Output the [x, y] coordinate of the center of the cell containing the given text.  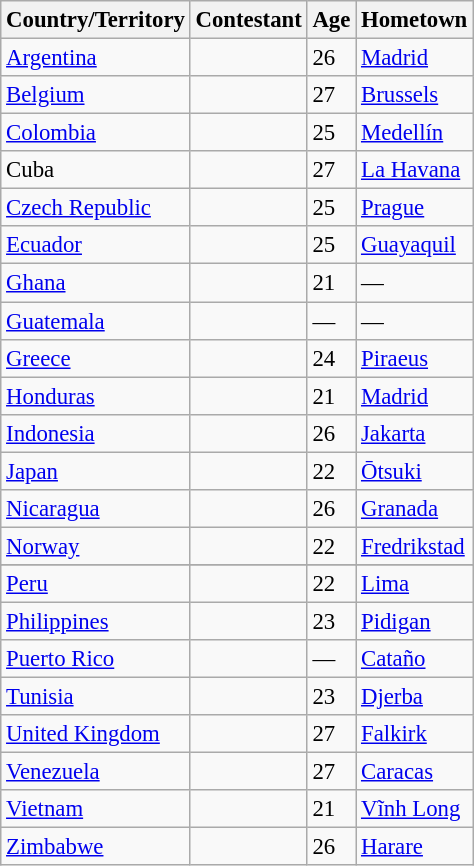
Vĩnh Long [414, 809]
Czech Republic [96, 208]
Japan [96, 471]
Cataño [414, 659]
Falkirk [414, 734]
Indonesia [96, 433]
Hometown [414, 20]
Ecuador [96, 245]
Cuba [96, 170]
Prague [414, 208]
Brussels [414, 95]
Vietnam [96, 809]
Harare [414, 847]
Ghana [96, 283]
Venezuela [96, 772]
La Havana [414, 170]
Argentina [96, 58]
Piraeus [414, 358]
Tunisia [96, 697]
Fredrikstad [414, 546]
Djerba [414, 697]
Puerto Rico [96, 659]
Colombia [96, 133]
24 [332, 358]
Medellín [414, 133]
Belgium [96, 95]
United Kingdom [96, 734]
Ōtsuki [414, 471]
Greece [96, 358]
Lima [414, 584]
Honduras [96, 396]
Guayaquil [414, 245]
Norway [96, 546]
Contestant [248, 20]
Pidigan [414, 621]
Country/Territory [96, 20]
Jakarta [414, 433]
Guatemala [96, 321]
Peru [96, 584]
Zimbabwe [96, 847]
Caracas [414, 772]
Philippines [96, 621]
Nicaragua [96, 509]
Granada [414, 509]
Age [332, 20]
